Return [x, y] of the center of cell containing provided text 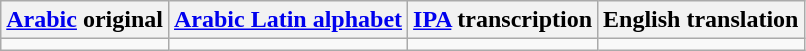
IPA transcription [503, 20]
English translation [701, 20]
Arabic original [85, 20]
Arabic Latin alphabet [288, 20]
